Return the [X, Y] coordinate for the center point of the cell that contains the specified text.  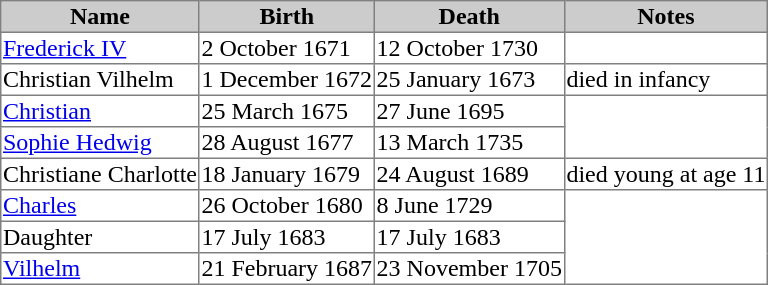
Birth [286, 17]
8 June 1729 [469, 206]
28 August 1677 [286, 143]
Sophie Hedwig [100, 143]
Name [100, 17]
21 February 1687 [286, 269]
27 June 1695 [469, 111]
died young at age 11 [666, 174]
died in infancy [666, 80]
18 January 1679 [286, 174]
2 October 1671 [286, 48]
Daughter [100, 237]
23 November 1705 [469, 269]
Notes [666, 17]
Death [469, 17]
1 December 1672 [286, 80]
25 March 1675 [286, 111]
Charles [100, 206]
12 October 1730 [469, 48]
Christian [100, 111]
Christiane Charlotte [100, 174]
Christian Vilhelm [100, 80]
13 March 1735 [469, 143]
24 August 1689 [469, 174]
Frederick IV [100, 48]
Vilhelm [100, 269]
25 January 1673 [469, 80]
26 October 1680 [286, 206]
